Determine the [x, y] coordinate at the center of the cell enclosing the given text.  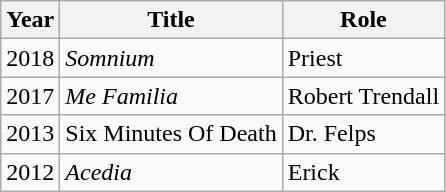
2012 [30, 172]
Somnium [171, 58]
Acedia [171, 172]
Dr. Felps [363, 134]
Year [30, 20]
2013 [30, 134]
2017 [30, 96]
Me Familia [171, 96]
Robert Trendall [363, 96]
Priest [363, 58]
Six Minutes Of Death [171, 134]
2018 [30, 58]
Title [171, 20]
Erick [363, 172]
Role [363, 20]
